Provide the [x, y] coordinate of the cell's center where the given text is located.  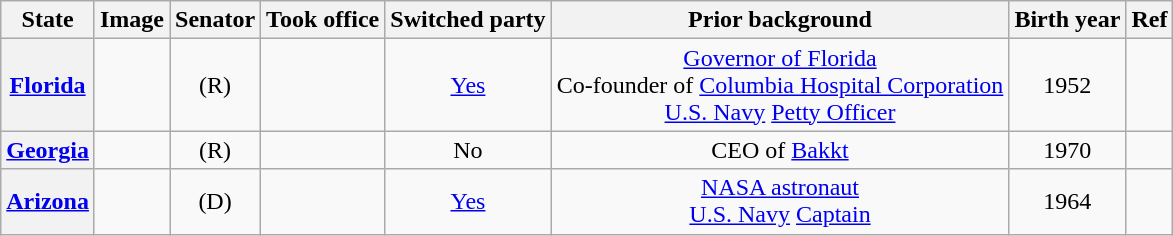
CEO of Bakkt [780, 150]
(D) [216, 202]
Florida [48, 85]
No [468, 150]
1964 [1068, 202]
Prior background [780, 20]
1952 [1068, 85]
Georgia [48, 150]
NASA astronautU.S. Navy Captain [780, 202]
Arizona [48, 202]
Image [132, 20]
Ref [1150, 20]
Birth year [1068, 20]
1970 [1068, 150]
Took office [323, 20]
Switched party [468, 20]
State [48, 20]
Senator [216, 20]
Governor of FloridaCo-founder of Columbia Hospital CorporationU.S. Navy Petty Officer [780, 85]
